Identify which cell holds the provided text, then report its [x, y] central coordinate. 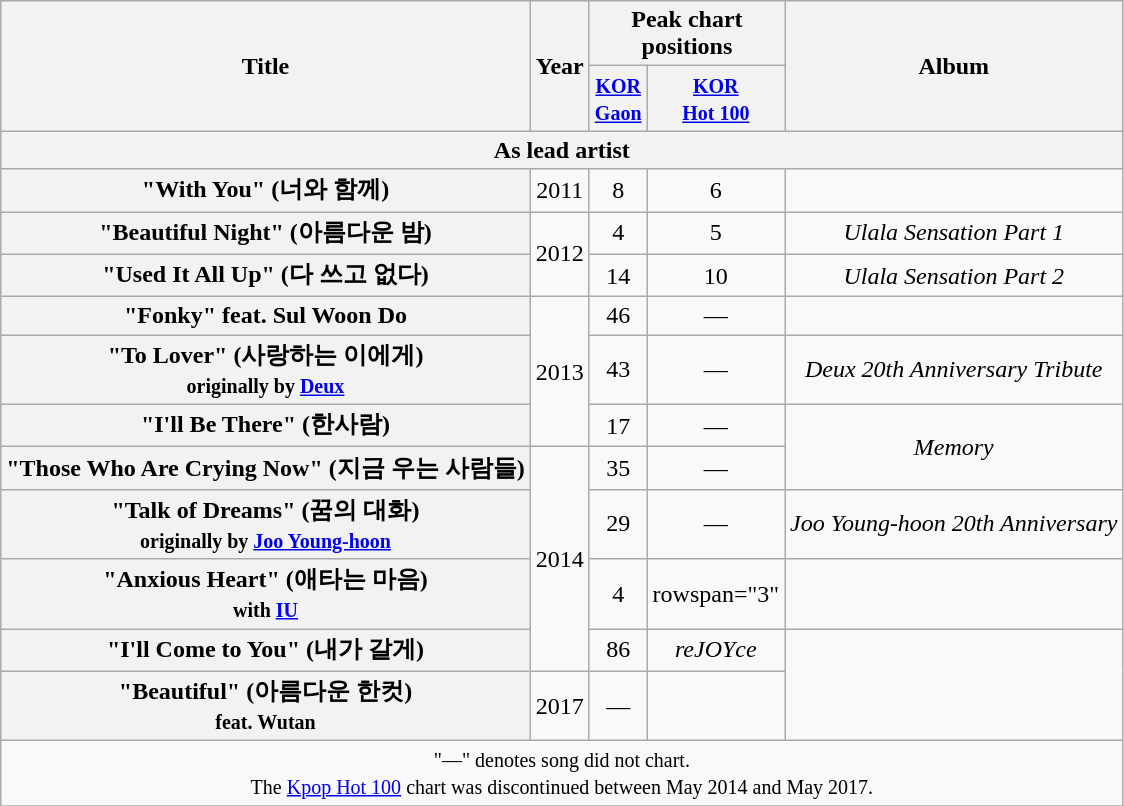
"With You" (너와 함께) [266, 190]
46 [618, 316]
8 [618, 190]
"—" denotes song did not chart.The Kpop Hot 100 chart was discontinued between May 2014 and May 2017. [562, 774]
Album [954, 66]
"Fonky" feat. Sul Woon Do [266, 316]
"Talk of Dreams" (꿈의 대화)originally by Joo Young-hoon [266, 524]
"To Lover" (사랑하는 이에게)originally by Deux [266, 370]
43 [618, 370]
29 [618, 524]
2013 [560, 372]
"Those Who Are Crying Now" (지금 우는 사람들) [266, 468]
17 [618, 426]
Deux 20th Anniversary Tribute [954, 370]
reJOYce [716, 650]
As lead artist [562, 150]
2011 [560, 190]
"Beautiful" (아름다운 한컷)feat. Wutan [266, 706]
10 [716, 276]
35 [618, 468]
"I'll Come to You" (내가 갈게) [266, 650]
Peak chart positions [686, 34]
6 [716, 190]
"I'll Be There" (한사람) [266, 426]
86 [618, 650]
Title [266, 66]
5 [716, 234]
rowspan="3" [716, 594]
KORHot 100 [716, 98]
2012 [560, 254]
2017 [560, 706]
2014 [560, 559]
"Used It All Up" (다 쓰고 없다) [266, 276]
Memory [954, 446]
KORGaon [618, 98]
Ulala Sensation Part 2 [954, 276]
Joo Young-hoon 20th Anniversary [954, 524]
Year [560, 66]
14 [618, 276]
"Beautiful Night" (아름다운 밤) [266, 234]
"Anxious Heart" (애타는 마음)with IU [266, 594]
Ulala Sensation Part 1 [954, 234]
